Determine the [x, y] coordinate at the center of the cell enclosing the given text.  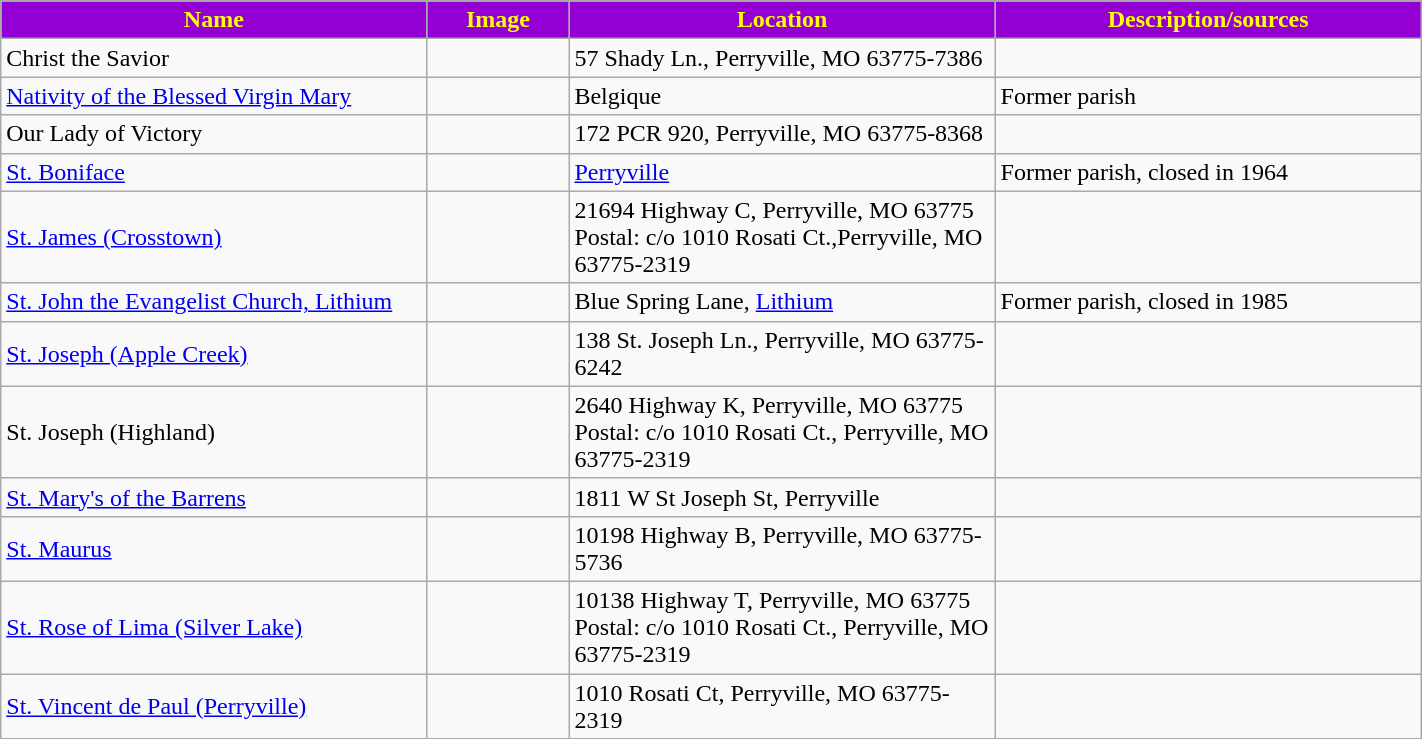
St. John the Evangelist Church, Lithium [214, 302]
St. Maurus [214, 548]
2640 Highway K, Perryville, MO 63775Postal: c/o 1010 Rosati Ct., Perryville, MO 63775-2319 [782, 432]
St. Joseph (Apple Creek) [214, 354]
St. Boniface [214, 172]
21694 Highway C, Perryville, MO 63775Postal: c/o 1010 Rosati Ct.,Perryville, MO 63775-2319 [782, 237]
Description/sources [1208, 20]
Former parish, closed in 1964 [1208, 172]
St. James (Crosstown) [214, 237]
Nativity of the Blessed Virgin Mary [214, 96]
St. Rose of Lima (Silver Lake) [214, 627]
Name [214, 20]
138 St. Joseph Ln., Perryville, MO 63775-6242 [782, 354]
St. Mary's of the Barrens [214, 497]
Perryville [782, 172]
St. Joseph (Highland) [214, 432]
10138 Highway T, Perryville, MO 63775Postal: c/o 1010 Rosati Ct., Perryville, MO 63775-2319 [782, 627]
1010 Rosati Ct, Perryville, MO 63775-2319 [782, 706]
172 PCR 920, Perryville, MO 63775-8368 [782, 134]
Belgique [782, 96]
1811 W St Joseph St, Perryville [782, 497]
Former parish [1208, 96]
57 Shady Ln., Perryville, MO 63775-7386 [782, 58]
10198 Highway B, Perryville, MO 63775-5736 [782, 548]
Former parish, closed in 1985 [1208, 302]
Our Lady of Victory [214, 134]
Christ the Savior [214, 58]
Image [498, 20]
St. Vincent de Paul (Perryville) [214, 706]
Blue Spring Lane, Lithium [782, 302]
Location [782, 20]
